For the text-containing cell, return its midpoint in [X, Y] coordinate format. 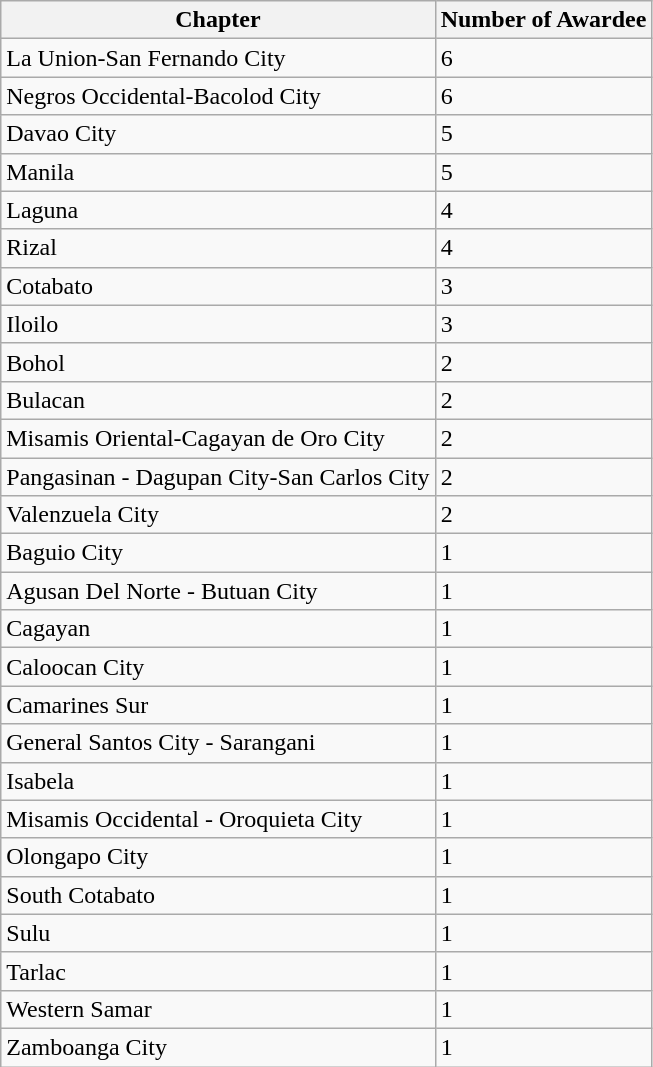
Sulu [218, 933]
Bulacan [218, 400]
Agusan Del Norte - Butuan City [218, 591]
Chapter [218, 20]
Laguna [218, 210]
Bohol [218, 362]
Caloocan City [218, 667]
Misamis Oriental-Cagayan de Oro City [218, 438]
Camarines Sur [218, 705]
Misamis Occidental - Oroquieta City [218, 819]
Negros Occidental-Bacolod City [218, 96]
Number of Awardee [544, 20]
Rizal [218, 248]
Pangasinan - Dagupan City-San Carlos City [218, 477]
General Santos City - Sarangani [218, 743]
Baguio City [218, 553]
Davao City [218, 134]
Olongapo City [218, 857]
Cagayan [218, 629]
Cotabato [218, 286]
La Union-San Fernando City [218, 58]
Isabela [218, 781]
Zamboanga City [218, 1047]
Manila [218, 172]
Tarlac [218, 971]
Western Samar [218, 1009]
Valenzuela City [218, 515]
South Cotabato [218, 895]
Iloilo [218, 324]
